Output the [x, y] coordinate of the center of the cell containing the given text.  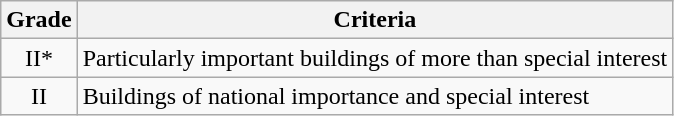
Particularly important buildings of more than special interest [375, 58]
Grade [39, 20]
II [39, 96]
Criteria [375, 20]
II* [39, 58]
Buildings of national importance and special interest [375, 96]
